Identify which cell holds the provided text, then report its (X, Y) central coordinate. 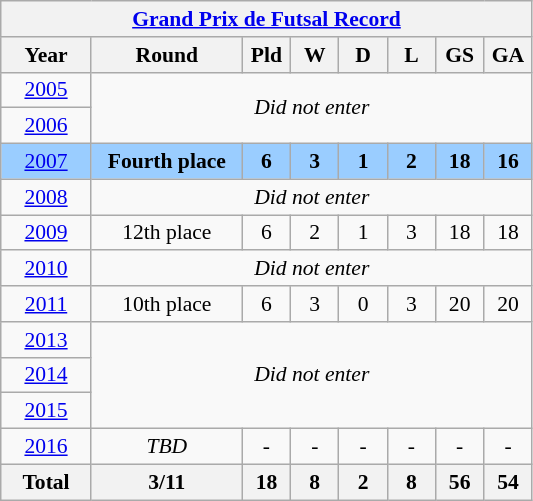
10th place (166, 304)
2014 (46, 375)
Total (46, 482)
TBD (166, 447)
Round (166, 55)
2015 (46, 411)
W (315, 55)
56 (459, 482)
Year (46, 55)
16 (508, 162)
GA (508, 55)
2009 (46, 233)
2016 (46, 447)
2007 (46, 162)
L (411, 55)
Grand Prix de Futsal Record (266, 19)
2008 (46, 197)
Pld (266, 55)
2013 (46, 340)
GS (459, 55)
D (363, 55)
3/11 (166, 482)
54 (508, 482)
2011 (46, 304)
2005 (46, 90)
Fourth place (166, 162)
0 (363, 304)
2010 (46, 269)
2006 (46, 126)
12th place (166, 233)
